Extract the (x, y) coordinate from the center of the cell holding the provided text.  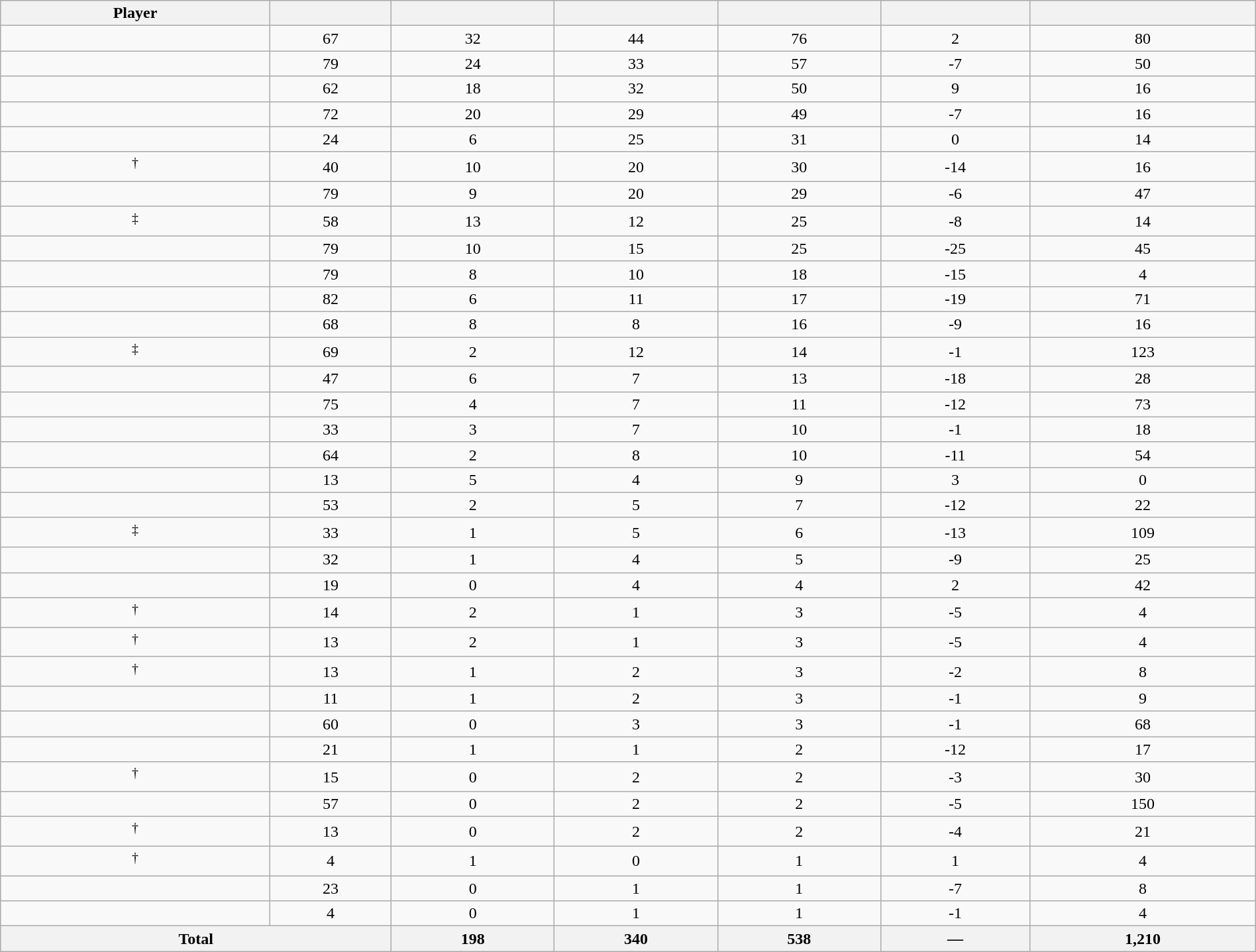
150 (1143, 804)
76 (799, 38)
198 (473, 939)
-8 (955, 221)
Total (196, 939)
49 (799, 114)
23 (330, 888)
22 (1143, 505)
42 (1143, 585)
62 (330, 89)
538 (799, 939)
67 (330, 38)
45 (1143, 248)
-11 (955, 454)
44 (636, 38)
64 (330, 454)
75 (330, 404)
80 (1143, 38)
-13 (955, 533)
Player (135, 13)
340 (636, 939)
31 (799, 139)
-18 (955, 379)
-3 (955, 776)
-14 (955, 167)
73 (1143, 404)
-2 (955, 672)
123 (1143, 352)
69 (330, 352)
60 (330, 724)
53 (330, 505)
54 (1143, 454)
28 (1143, 379)
109 (1143, 533)
-25 (955, 248)
1,210 (1143, 939)
71 (1143, 299)
-6 (955, 194)
-19 (955, 299)
-4 (955, 832)
— (955, 939)
40 (330, 167)
82 (330, 299)
-15 (955, 274)
19 (330, 585)
58 (330, 221)
72 (330, 114)
